Determine the [x, y] coordinate at the center of the cell enclosing the given text.  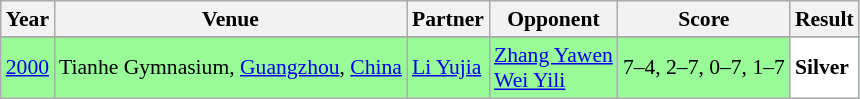
Year [28, 19]
Venue [230, 19]
Tianhe Gymnasium, Guangzhou, China [230, 68]
Score [704, 19]
2000 [28, 68]
Opponent [554, 19]
Li Yujia [448, 68]
7–4, 2–7, 0–7, 1–7 [704, 68]
Partner [448, 19]
Silver [824, 68]
Result [824, 19]
Zhang Yawen Wei Yili [554, 68]
